Pinpoint the cell where the given text exists, returning its [x, y] midpoint coordinate. 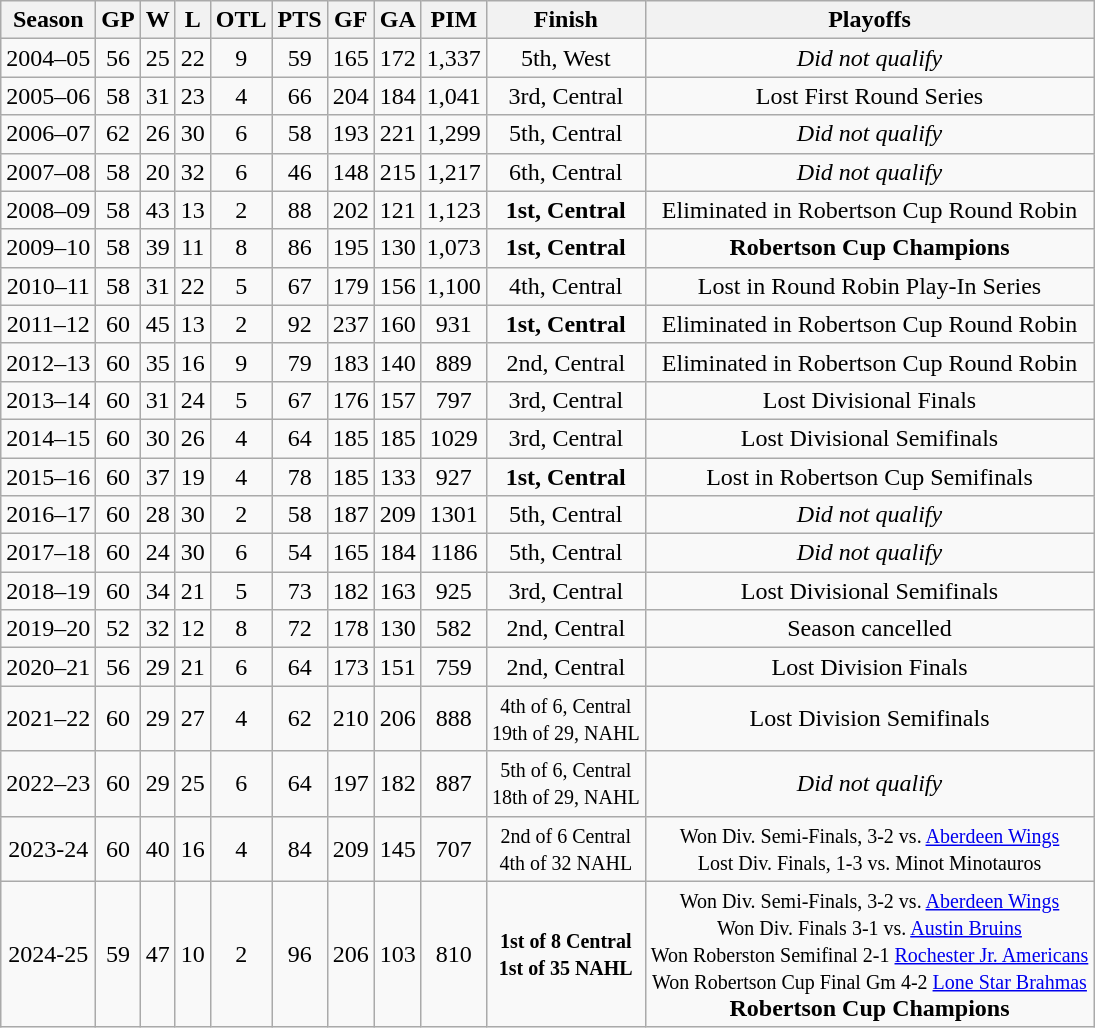
157 [398, 400]
Robertson Cup Champions [870, 248]
92 [300, 324]
1029 [454, 438]
1,299 [454, 134]
GA [398, 20]
1st of 8 Central1st of 35 NAHL [566, 954]
888 [454, 718]
925 [454, 591]
172 [398, 58]
140 [398, 362]
79 [300, 362]
797 [454, 400]
2021–22 [48, 718]
1186 [454, 553]
4th of 6, Central19th of 29, NAHL [566, 718]
133 [398, 477]
Lost Division Finals [870, 667]
Lost First Round Series [870, 96]
931 [454, 324]
47 [158, 954]
2011–12 [48, 324]
5th, West [566, 58]
1,337 [454, 58]
179 [350, 286]
2007–08 [48, 172]
2015–16 [48, 477]
210 [350, 718]
173 [350, 667]
163 [398, 591]
73 [300, 591]
2019–20 [48, 629]
10 [192, 954]
759 [454, 667]
37 [158, 477]
889 [454, 362]
237 [350, 324]
Lost in Round Robin Play-In Series [870, 286]
2016–17 [48, 515]
1,100 [454, 286]
2010–11 [48, 286]
Lost Divisional Finals [870, 400]
121 [398, 210]
46 [300, 172]
45 [158, 324]
2017–18 [48, 553]
Won Div. Semi-Finals, 3-2 vs. Aberdeen Wings Lost Div. Finals, 1-3 vs. Minot Minotauros [870, 848]
1,073 [454, 248]
Finish [566, 20]
1,041 [454, 96]
221 [398, 134]
2022–23 [48, 784]
2004–05 [48, 58]
23 [192, 96]
160 [398, 324]
148 [350, 172]
2012–13 [48, 362]
W [158, 20]
Lost Division Semifinals [870, 718]
1,217 [454, 172]
66 [300, 96]
PTS [300, 20]
11 [192, 248]
40 [158, 848]
202 [350, 210]
2024-25 [48, 954]
183 [350, 362]
54 [300, 553]
2023-24 [48, 848]
27 [192, 718]
927 [454, 477]
2014–15 [48, 438]
Season [48, 20]
178 [350, 629]
88 [300, 210]
39 [158, 248]
2006–07 [48, 134]
43 [158, 210]
72 [300, 629]
96 [300, 954]
2018–19 [48, 591]
176 [350, 400]
2013–14 [48, 400]
193 [350, 134]
5th of 6, Central18th of 29, NAHL [566, 784]
35 [158, 362]
20 [158, 172]
Lost in Robertson Cup Semifinals [870, 477]
1301 [454, 515]
78 [300, 477]
156 [398, 286]
86 [300, 248]
2005–06 [48, 96]
187 [350, 515]
2008–09 [48, 210]
Season cancelled [870, 629]
L [192, 20]
Playoffs [870, 20]
GP [118, 20]
103 [398, 954]
12 [192, 629]
707 [454, 848]
582 [454, 629]
PIM [454, 20]
887 [454, 784]
2009–10 [48, 248]
2020–21 [48, 667]
6th, Central [566, 172]
195 [350, 248]
4th, Central [566, 286]
84 [300, 848]
52 [118, 629]
2nd of 6 Central4th of 32 NAHL [566, 848]
810 [454, 954]
19 [192, 477]
197 [350, 784]
145 [398, 848]
OTL [241, 20]
34 [158, 591]
151 [398, 667]
215 [398, 172]
204 [350, 96]
GF [350, 20]
1,123 [454, 210]
28 [158, 515]
